Locate the cell with the specified text and output its (X, Y) center coordinate. 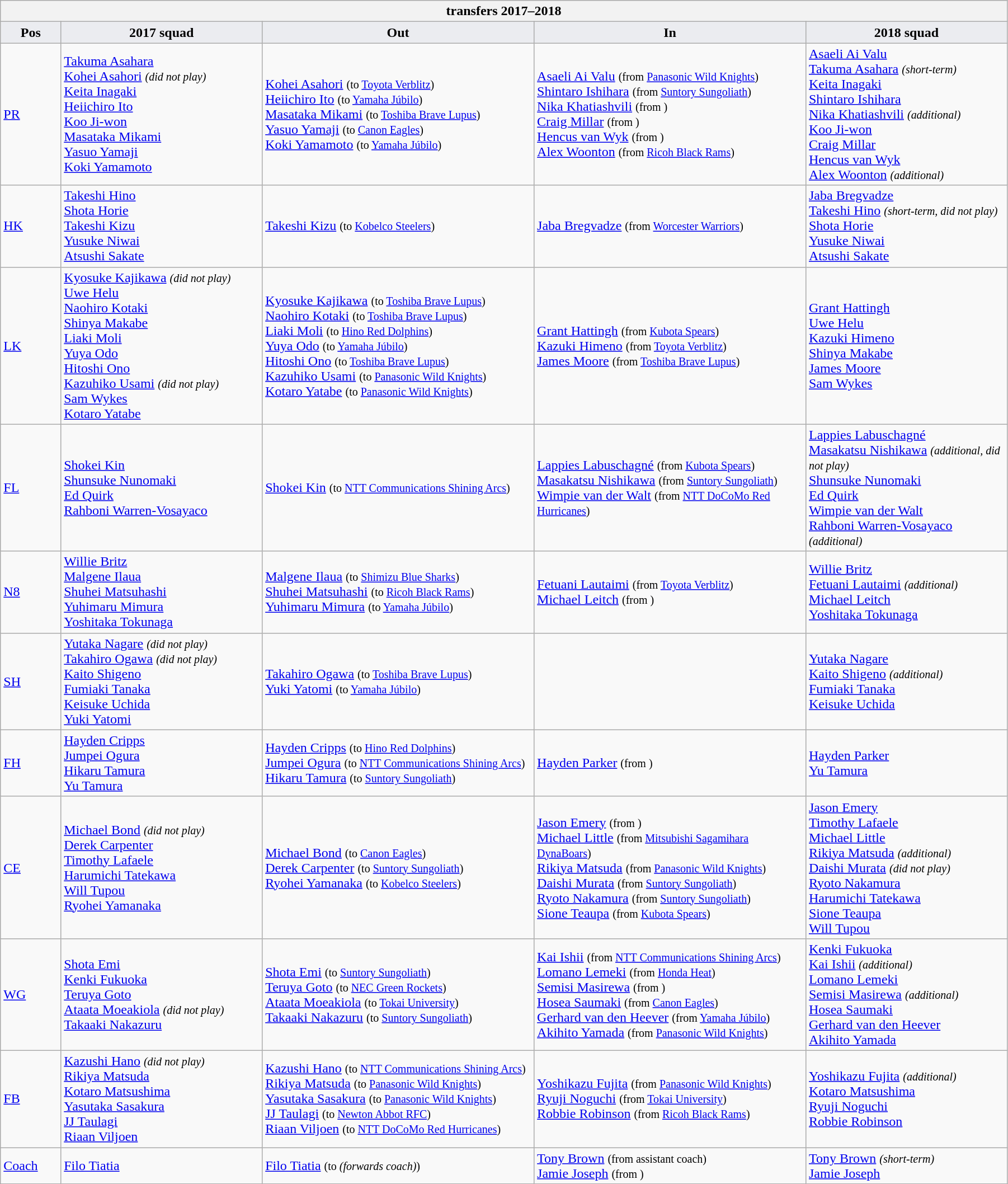
Shokei Kin Shunsuke Nunomaki Ed Quirk Rahboni Warren-Vosayaco (162, 488)
FB (31, 1099)
Takeshi Hino Shota Horie Takeshi Kizu Yusuke Niwai Atsushi Sakate (162, 226)
Willie Britz Malgene Ilaua Shuhei Matsuhashi Yuhimaru Mimura Yoshitaka Tokunaga (162, 592)
Jaba Bregvadze Takeshi Hino (short-term, did not play) Shota Horie Yusuke Niwai Atsushi Sakate (906, 226)
Kenki Fukuoka Kai Ishii (additional) Lomano Lemeki Semisi Masirewa (additional) Hosea Saumaki Gerhard van den Heever Akihito Yamada (906, 994)
Grant Hattingh (from Kubota Spears) Kazuki Himeno (from Toyota Verblitz) James Moore (from Toshiba Brave Lupus) (670, 346)
Shokei Kin (to NTT Communications Shining Arcs) (398, 488)
Lappies Labuschagné (from Kubota Spears) Masakatsu Nishikawa (from Suntory Sungoliath) Wimpie van der Walt (from NTT DoCoMo Red Hurricanes) (670, 488)
LK (31, 346)
N8 (31, 592)
Out (398, 32)
Hayden Cripps (to Hino Red Dolphins) Jumpei Ogura (to NTT Communications Shining Arcs) Hikaru Tamura (to Suntory Sungoliath) (398, 763)
Coach (31, 1165)
Tony Brown (from assistant coach) Jamie Joseph (from ) (670, 1165)
Jaba Bregvadze (from Worcester Warriors) (670, 226)
Takeshi Kizu (to Kobelco Steelers) (398, 226)
FL (31, 488)
Pos (31, 32)
Hayden Parker Yu Tamura (906, 763)
CE (31, 867)
Shota Emi (to Suntory Sungoliath) Teruya Goto (to NEC Green Rockets) Ataata Moeakiola (to Tokai University) Takaaki Nakazuru (to Suntory Sungoliath) (398, 994)
Fetuani Lautaimi (from Toyota Verblitz) Michael Leitch (from ) (670, 592)
In (670, 32)
Kazushi Hano (did not play) Rikiya Matsuda Kotaro Matsushima Yasutaka Sasakura JJ Taulagi Riaan Viljoen (162, 1099)
Tony Brown (short-term) Jamie Joseph (906, 1165)
Takahiro Ogawa (to Toshiba Brave Lupus) Yuki Yatomi (to Yamaha Júbilo) (398, 682)
Takuma Asahara Kohei Asahori (did not play) Keita Inagaki Heiichiro Ito Koo Ji-won Masataka Mikami Yasuo Yamaji Koki Yamamoto (162, 114)
Yutaka Nagare (did not play) Takahiro Ogawa (did not play) Kaito Shigeno Fumiaki Tanaka Keisuke Uchida Yuki Yatomi (162, 682)
Hayden Cripps Jumpei Ogura Hikaru Tamura Yu Tamura (162, 763)
Yoshikazu Fujita (additional) Kotaro Matsushima Ryuji Noguchi Robbie Robinson (906, 1099)
Malgene Ilaua (to Shimizu Blue Sharks) Shuhei Matsuhashi (to Ricoh Black Rams) Yuhimaru Mimura (to Yamaha Júbilo) (398, 592)
Hayden Parker (from ) (670, 763)
PR (31, 114)
FH (31, 763)
Shota Emi Kenki Fukuoka Teruya Goto Ataata Moeakiola (did not play) Takaaki Nakazuru (162, 994)
2017 squad (162, 32)
Yutaka Nagare Kaito Shigeno (additional) Fumiaki Tanaka Keisuke Uchida (906, 682)
Willie Britz Fetuani Lautaimi (additional) Michael Leitch Yoshitaka Tokunaga (906, 592)
Yoshikazu Fujita (from Panasonic Wild Knights) Ryuji Noguchi (from Tokai University) Robbie Robinson (from Ricoh Black Rams) (670, 1099)
Michael Bond (did not play) Derek Carpenter Timothy Lafaele Harumichi Tatekawa Will Tupou Ryohei Yamanaka (162, 867)
Grant Hattingh Uwe Helu Kazuki Himeno Shinya Makabe James Moore Sam Wykes (906, 346)
Filo Tiatia (to (forwards coach)) (398, 1165)
Michael Bond (to Canon Eagles) Derek Carpenter (to Suntory Sungoliath) Ryohei Yamanaka (to Kobelco Steelers) (398, 867)
2018 squad (906, 32)
HK (31, 226)
transfers 2017–2018 (504, 11)
SH (31, 682)
Filo Tiatia (162, 1165)
WG (31, 994)
